Return (X, Y) of the center of cell containing provided text 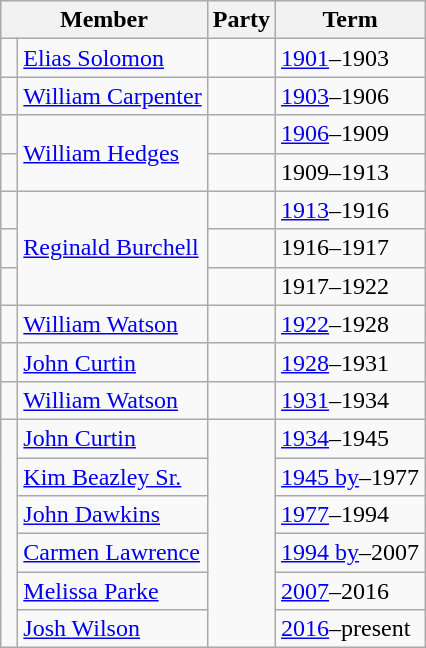
1922–1928 (350, 324)
Melissa Parke (112, 591)
2007–2016 (350, 591)
1928–1931 (350, 362)
1901–1903 (350, 58)
Term (350, 20)
1913–1916 (350, 210)
1906–1909 (350, 134)
1917–1922 (350, 286)
Reginald Burchell (112, 248)
Carmen Lawrence (112, 553)
Kim Beazley Sr. (112, 477)
Josh Wilson (112, 629)
1934–1945 (350, 438)
1916–1917 (350, 248)
William Carpenter (112, 96)
1909–1913 (350, 172)
1931–1934 (350, 400)
William Hedges (112, 153)
1945 by–1977 (350, 477)
John Dawkins (112, 515)
1903–1906 (350, 96)
Party (241, 20)
Member (104, 20)
1994 by–2007 (350, 553)
1977–1994 (350, 515)
Elias Solomon (112, 58)
2016–present (350, 629)
